Output the (X, Y) coordinate of the center of the cell containing the given text.  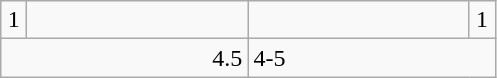
4-5 (372, 58)
4.5 (124, 58)
